Pinpoint the cell where the given text exists, returning its (X, Y) midpoint coordinate. 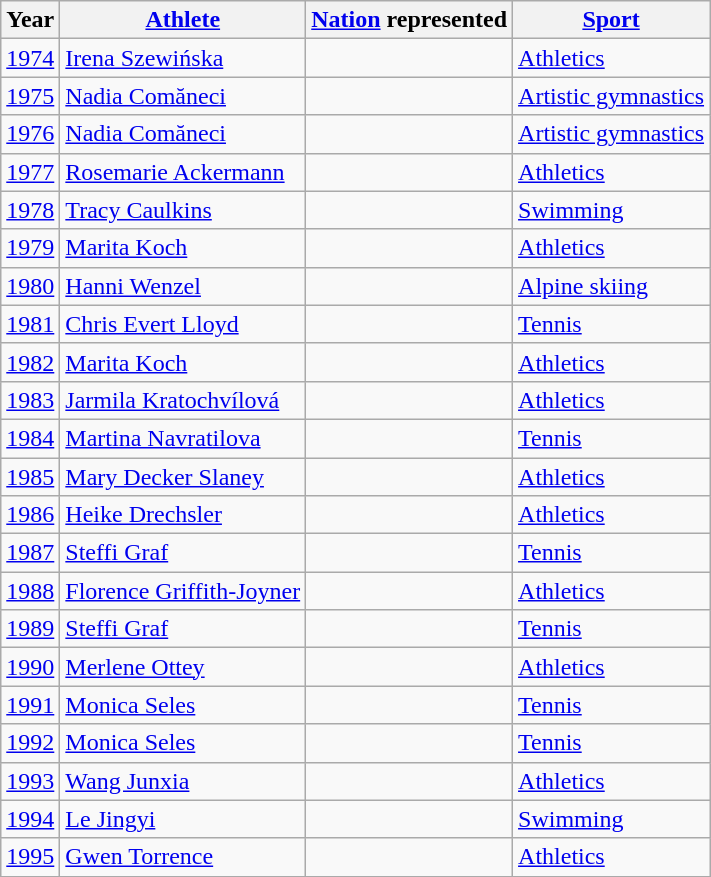
Heike Drechsler (183, 515)
1986 (30, 515)
1994 (30, 819)
1991 (30, 705)
Jarmila Kratochvílová (183, 400)
Wang Junxia (183, 781)
Alpine skiing (612, 286)
Martina Navratilova (183, 438)
1975 (30, 96)
Rosemarie Ackermann (183, 172)
1980 (30, 286)
Nation represented (410, 20)
1974 (30, 58)
1981 (30, 324)
Sport (612, 20)
Gwen Torrence (183, 857)
1979 (30, 248)
1989 (30, 629)
1985 (30, 477)
Le Jingyi (183, 819)
1984 (30, 438)
Merlene Ottey (183, 667)
1992 (30, 743)
Irena Szewińska (183, 58)
Hanni Wenzel (183, 286)
1976 (30, 134)
Florence Griffith-Joyner (183, 591)
Chris Evert Lloyd (183, 324)
1995 (30, 857)
1988 (30, 591)
1990 (30, 667)
1982 (30, 362)
1993 (30, 781)
1977 (30, 172)
Tracy Caulkins (183, 210)
Athlete (183, 20)
1987 (30, 553)
1983 (30, 400)
1978 (30, 210)
Year (30, 20)
Mary Decker Slaney (183, 477)
